Provide the [X, Y] coordinate of the cell's center where the given text is located.  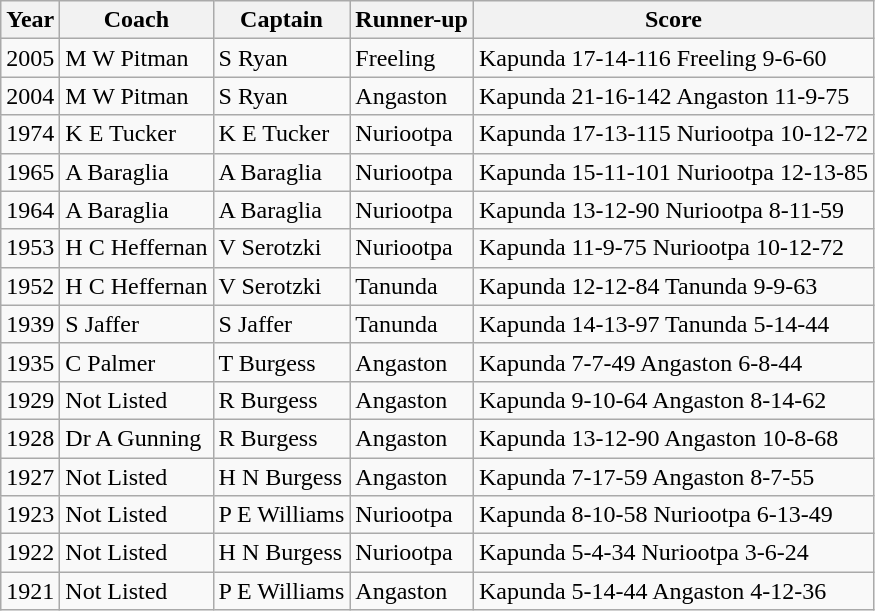
1929 [30, 400]
Score [673, 20]
1935 [30, 362]
Kapunda 13-12-90 Nuriootpa 8-11-59 [673, 210]
1952 [30, 286]
1964 [30, 210]
Captain [282, 20]
Kapunda 5-4-34 Nuriootpa 3-6-24 [673, 553]
Kapunda 9-10-64 Angaston 8-14-62 [673, 400]
C Palmer [136, 362]
Kapunda 17-14-116 Freeling 9-6-60 [673, 58]
Kapunda 12-12-84 Tanunda 9-9-63 [673, 286]
1923 [30, 515]
1921 [30, 591]
1953 [30, 248]
Kapunda 17-13-115 Nuriootpa 10-12-72 [673, 134]
2004 [30, 96]
1922 [30, 553]
1939 [30, 324]
Coach [136, 20]
Kapunda 14-13-97 Tanunda 5-14-44 [673, 324]
Kapunda 8-10-58 Nuriootpa 6-13-49 [673, 515]
1928 [30, 438]
Kapunda 7-17-59 Angaston 8-7-55 [673, 477]
T Burgess [282, 362]
Kapunda 7-7-49 Angaston 6-8-44 [673, 362]
1974 [30, 134]
Dr A Gunning [136, 438]
Kapunda 15-11-101 Nuriootpa 12-13-85 [673, 172]
2005 [30, 58]
Kapunda 11-9-75 Nuriootpa 10-12-72 [673, 248]
Year [30, 20]
1927 [30, 477]
Kapunda 5-14-44 Angaston 4-12-36 [673, 591]
1965 [30, 172]
Freeling [412, 58]
Runner-up [412, 20]
Kapunda 21-16-142 Angaston 11-9-75 [673, 96]
Kapunda 13-12-90 Angaston 10-8-68 [673, 438]
